Scan for the cell matching the given text and deliver its [x, y] coordinate at center. 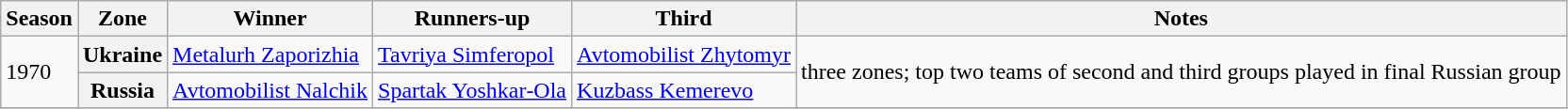
three zones; top two teams of second and third groups played in final Russian group [1182, 72]
Avtomobilist Nalchik [270, 90]
Spartak Yoshkar‑Ola [473, 90]
Notes [1182, 19]
Kuzbass Kemerevo [684, 90]
Runners-up [473, 19]
Russia [122, 90]
Tavriya Simferopol [473, 54]
1970 [40, 72]
Avtomobilist Zhytomyr [684, 54]
Season [40, 19]
Metalurh Zaporizhia [270, 54]
Third [684, 19]
Zone [122, 19]
Ukraine [122, 54]
Winner [270, 19]
